For the text-containing cell, return its midpoint in (x, y) coordinate format. 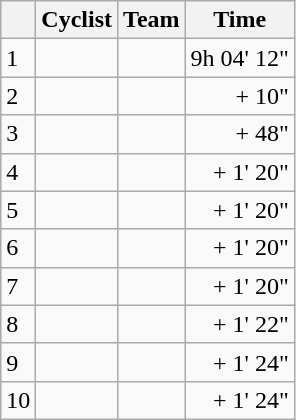
10 (18, 400)
+ 48" (240, 134)
9 (18, 362)
8 (18, 324)
Cyclist (77, 20)
5 (18, 210)
4 (18, 172)
9h 04' 12" (240, 58)
Team (152, 20)
1 (18, 58)
7 (18, 286)
Time (240, 20)
+ 10" (240, 96)
+ 1' 22" (240, 324)
2 (18, 96)
6 (18, 248)
3 (18, 134)
